Identify which cell holds the provided text, then report its [X, Y] central coordinate. 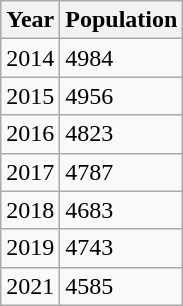
2021 [30, 286]
2016 [30, 134]
4743 [122, 248]
Year [30, 20]
4787 [122, 172]
4585 [122, 286]
4956 [122, 96]
2015 [30, 96]
4823 [122, 134]
2017 [30, 172]
2014 [30, 58]
4984 [122, 58]
2019 [30, 248]
4683 [122, 210]
Population [122, 20]
2018 [30, 210]
